Pinpoint the cell where the given text exists, returning its (X, Y) midpoint coordinate. 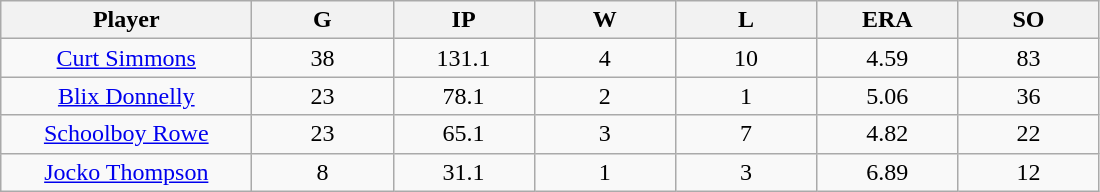
38 (322, 58)
Blix Donnelly (126, 96)
78.1 (464, 96)
Jocko Thompson (126, 172)
6.89 (888, 172)
12 (1028, 172)
ERA (888, 20)
4 (604, 58)
4.59 (888, 58)
65.1 (464, 134)
L (746, 20)
IP (464, 20)
8 (322, 172)
7 (746, 134)
36 (1028, 96)
22 (1028, 134)
Schoolboy Rowe (126, 134)
5.06 (888, 96)
131.1 (464, 58)
W (604, 20)
83 (1028, 58)
G (322, 20)
4.82 (888, 134)
2 (604, 96)
10 (746, 58)
31.1 (464, 172)
Player (126, 20)
SO (1028, 20)
Curt Simmons (126, 58)
